Pinpoint the cell where the given text exists, returning its [x, y] midpoint coordinate. 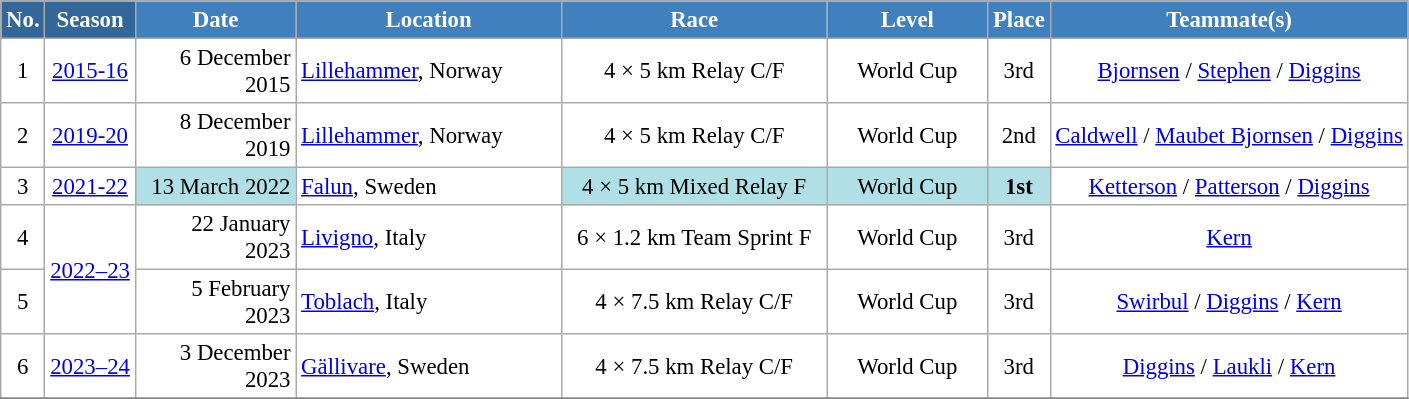
1st [1019, 187]
22 January 2023 [216, 238]
6 × 1.2 km Team Sprint F [694, 238]
4 × 5 km Mixed Relay F [694, 187]
Kern [1229, 238]
Place [1019, 20]
Toblach, Italy [429, 302]
Bjornsen / Stephen / Diggins [1229, 72]
Level [908, 20]
13 March 2022 [216, 187]
Season [90, 20]
Location [429, 20]
8 December 2019 [216, 136]
2 [23, 136]
Livigno, Italy [429, 238]
Gällivare, Sweden [429, 366]
2021-22 [90, 187]
2023–24 [90, 366]
5 [23, 302]
Race [694, 20]
Swirbul / Diggins / Kern [1229, 302]
Diggins / Laukli / Kern [1229, 366]
2022–23 [90, 270]
4 [23, 238]
2nd [1019, 136]
5 February 2023 [216, 302]
3 [23, 187]
Falun, Sweden [429, 187]
1 [23, 72]
3 December 2023 [216, 366]
2015-16 [90, 72]
Teammate(s) [1229, 20]
6 [23, 366]
2019-20 [90, 136]
Ketterson / Patterson / Diggins [1229, 187]
6 December 2015 [216, 72]
No. [23, 20]
Date [216, 20]
Caldwell / Maubet Bjornsen / Diggins [1229, 136]
